Determine the [X, Y] coordinate at the center of the cell enclosing the given text.  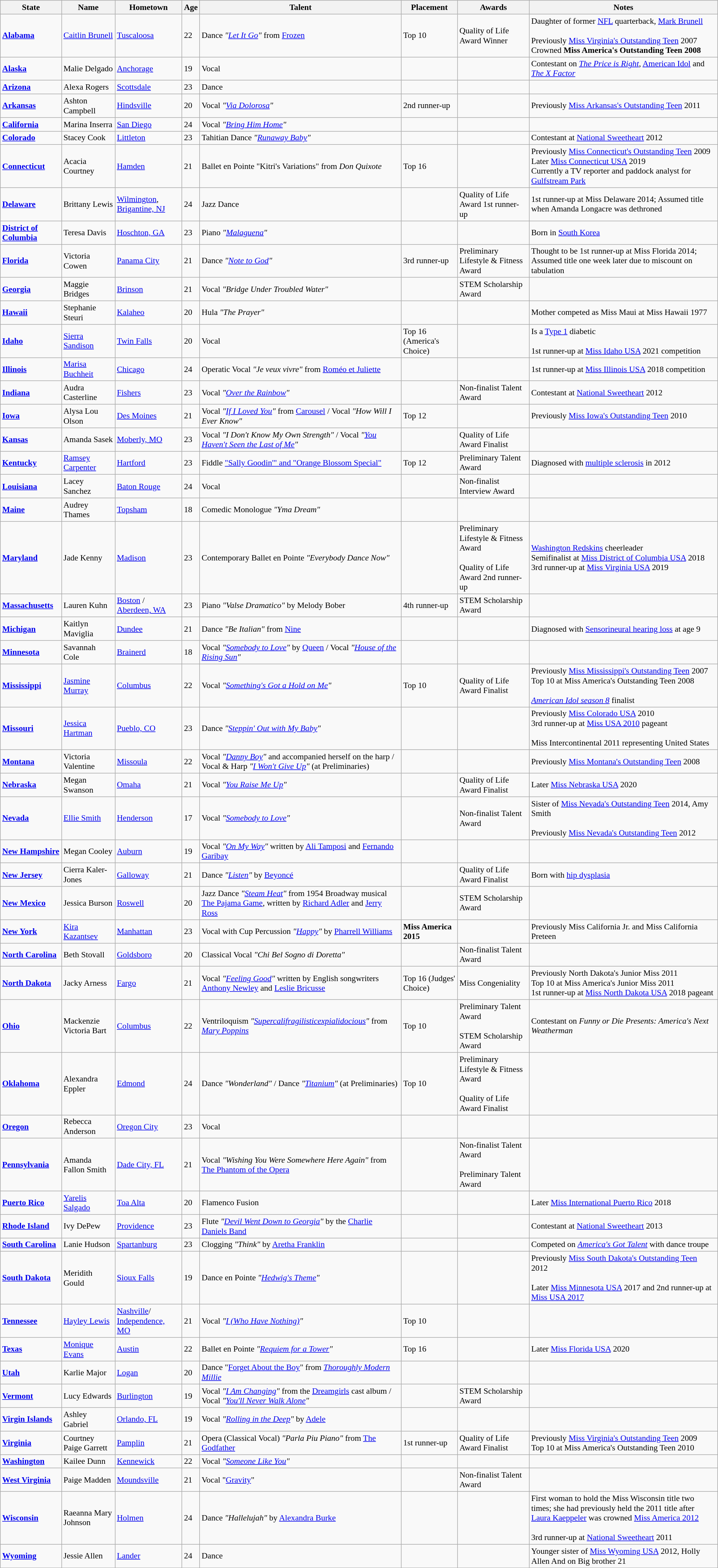
Delaware [31, 205]
Ashton Campbell [88, 106]
Hindsville [149, 106]
New York [31, 932]
Ashley Gabriel [88, 1420]
Born with hip dysplasia [623, 875]
Illinois [31, 369]
2nd runner-up [430, 106]
Maine [31, 510]
Fiddle "Sally Goodin'" and "Orange Blossom Special" [300, 463]
Karlie Major [88, 1372]
Non-finalist Interview Award [493, 487]
Amanda Sasek [88, 440]
Oregon City [149, 1126]
Dance "Be Italian" from Nine [300, 629]
Vermont [31, 1396]
Massachusetts [31, 605]
Kaitlyn Maviglia [88, 629]
Orlando, FL [149, 1420]
Audra Casterline [88, 393]
Burlington [149, 1396]
North Dakota [31, 983]
Amanda Fallon Smith [88, 1165]
Oklahoma [31, 1083]
Moundsville [149, 1480]
Diagnosed with Sensorineural hearing loss at age 9 [623, 629]
Indiana [31, 393]
Fargo [149, 983]
Hayley Lewis [88, 1321]
Vocal "Bring Him Home" [300, 125]
Victoria Cowen [88, 261]
Hawaii [31, 313]
Ohio [31, 1026]
Toa Alta [149, 1203]
Topsham [149, 510]
Later Miss Nebraska USA 2020 [623, 785]
Courtney Paige Garrett [88, 1443]
Maggie Bridges [88, 290]
Austin [149, 1349]
Preliminary Lifestyle & Fitness Award [493, 261]
Panama City [149, 261]
Jade Kenny [88, 558]
Contestant at National Sweetheart 2013 [623, 1226]
Hometown [149, 7]
Tennessee [31, 1321]
Vocal with Cup Percussion "Happy" by Pharrell Williams [300, 932]
Scottsdale [149, 87]
Jazz Dance "Steam Heat" from 1954 Broadway musical The Pajama Game, written by Richard Adler and Jerry Ross [300, 903]
Ivy DePew [88, 1226]
Henderson [149, 818]
Connecticut [31, 166]
New Jersey [31, 875]
Jessica Hartman [88, 728]
Previously Miss Iowa's Outstanding Teen 2010 [623, 416]
Kentucky [31, 463]
Flamenco Fusion [300, 1203]
Hamden [149, 166]
Sister of Miss Nevada's Outstanding Teen 2014, Amy SmithPreviously Miss Nevada's Outstanding Teen 2012 [623, 818]
Boston / Aberdeen, WA [149, 605]
Pueblo, CO [149, 728]
Georgia [31, 290]
Ballet en Pointe "Kitri's Variations" from Don Quixote [300, 166]
San Diego [149, 125]
Nevada [31, 818]
South Carolina [31, 1245]
Alaska [31, 69]
Lauren Kuhn [88, 605]
Dance "Note to God" [300, 261]
Hartford [149, 463]
Minnesota [31, 652]
Alexa Rogers [88, 87]
Previously Miss Virginia's Outstanding Teen 2009Top 10 at Miss America's Outstanding Teen 2010 [623, 1443]
1st runner-up at Miss Delaware 2014; Assumed title when Amanda Longacre was dethroned [623, 205]
Competed on America's Got Talent with dance troupe [623, 1245]
North Carolina [31, 955]
Wyoming [31, 1556]
Raeanna Mary Johnson [88, 1518]
Opera (Classical Vocal) "Parla Piu Piano" from The Godfather [300, 1443]
West Virginia [31, 1480]
Rhode Island [31, 1226]
Ramsey Carpenter [88, 463]
Littleton [149, 138]
Tahitian Dance "Runaway Baby" [300, 138]
Des Moines [149, 416]
Placement [430, 7]
Notes [623, 7]
Nashville/ Independence, MO [149, 1321]
Dance "Forget About the Boy" from Thoroughly Modern Millie [300, 1372]
Vocal "On My Way" written by Ali Tamposi and Fernando Garibay [300, 851]
New Hampshire [31, 851]
Nebraska [31, 785]
Vocal "Somebody to Love" [300, 818]
Vocal "Someone Like You" [300, 1462]
Dance "Listen" by Beyoncé [300, 875]
Jazz Dance [300, 205]
Preliminary Talent Award [493, 463]
Yarelis Salgado [88, 1203]
Vocal "You Raise Me Up" [300, 785]
Non-finalist Talent AwardPreliminary Talent Award [493, 1165]
Awards [493, 7]
Vocal "If I Loved You" from Carousel / Vocal "How Will I Ever Know" [300, 416]
Name [88, 7]
Clogging "Think" by Aretha Franklin [300, 1245]
Alabama [31, 36]
Michigan [31, 629]
Alysa Lou Olson [88, 416]
Baton Rouge [149, 487]
Florida [31, 261]
Dance "Steppin' Out with My Baby" [300, 728]
Auburn [149, 851]
Fishers [149, 393]
Vocal "Somebody to Love" by Queen / Vocal "House of the Rising Sun" [300, 652]
Chicago [149, 369]
Teresa Davis [88, 233]
Vocal "Rolling in the Deep" by Adele [300, 1420]
Top 16 (Judges' Choice) [430, 983]
Arizona [31, 87]
Contemporary Ballet en Pointe "Everybody Dance Now" [300, 558]
State [31, 7]
Sioux Falls [149, 1278]
Twin Falls [149, 341]
Lander [149, 1556]
Preliminary Lifestyle & Fitness AwardQuality of Life Award Finalist [493, 1083]
Previously Miss Colorado USA 20103rd runner-up at Miss USA 2010 pageant Miss Intercontinental 2011 representing United States [623, 728]
Megan Cooley [88, 851]
Colorado [31, 138]
Dance "Wonderland" / Dance "Titanium" (at Preliminaries) [300, 1083]
Beth Stovall [88, 955]
Lanie Hudson [88, 1245]
Virgin Islands [31, 1420]
Previously North Dakota's Junior Miss 2011Top 10 at Miss America's Junior Miss 20111st runner-up at Miss North Dakota USA 2018 pageant [623, 983]
Meridith Gould [88, 1278]
Texas [31, 1349]
Vocal "Feeling Good" written by English songwriters Anthony Newley and Leslie Bricusse [300, 983]
New Mexico [31, 903]
Vocal "Via Dolorosa" [300, 106]
Savannah Cole [88, 652]
Madison [149, 558]
Previously Miss Connecticut's Outstanding Teen 2009Later Miss Connecticut USA 2019Currently a TV reporter and paddock analyst for Gulfstream Park [623, 166]
Missouri [31, 728]
Marina Inserra [88, 125]
4th runner-up [430, 605]
Previously Miss Montana's Outstanding Teen 2008 [623, 762]
Contestant on Funny or Die Presents: America's Next Weatherman [623, 1026]
Arkansas [31, 106]
Washington Redskins cheerleaderSemifinalist at Miss District of Columbia USA 20183rd runner-up at Miss Virginia USA 2019 [623, 558]
Alexandra Eppler [88, 1083]
Paige Madden [88, 1480]
Mother competed as Miss Maui at Miss Hawaii 1977 [623, 313]
Iowa [31, 416]
Previously Miss Mississippi's Outstanding Teen 2007Top 10 at Miss America's Outstanding Teen 2008American Idol season 8 finalist [623, 685]
Talent [300, 7]
Edmond [149, 1083]
Vocal "Something's Got a Hold on Me" [300, 685]
Logan [149, 1372]
Piano "Valse Dramatico" by Melody Bober [300, 605]
Ventriloquism "Supercalifragilisticexpialidocious" from Mary Poppins [300, 1026]
Operatic Vocal "Je veux vivre" from Roméo et Juliette [300, 369]
Mackenzie Victoria Bart [88, 1026]
Omaha [149, 785]
Manhattan [149, 932]
Jacky Arness [88, 983]
Previously Miss South Dakota's Outstanding Teen 2012Later Miss Minnesota USA 2017 and 2nd runner-up at Miss USA 2017 [623, 1278]
Contestant on The Price is Right, American Idol and The X Factor [623, 69]
Missoula [149, 762]
17 [191, 818]
Flute "Devil Went Down to Georgia" by the Charlie Daniels Band [300, 1226]
Idaho [31, 341]
Stephanie Steuri [88, 313]
California [31, 125]
Ellie Smith [88, 818]
Quality of Life Award 1st runner-up [493, 205]
Vocal "I Don't Know My Own Strength" / Vocal "You Haven't Seen the Last of Me" [300, 440]
Oregon [31, 1126]
Previously Miss Arkansas's Outstanding Teen 2011 [623, 106]
Moberly, MO [149, 440]
Is a Type 1 diabetic1st runner-up at Miss Idaho USA 2021 competition [623, 341]
Tuscaloosa [149, 36]
Malie Delgado [88, 69]
Kailee Dunn [88, 1462]
Victoria Valentine [88, 762]
Hoschton, GA [149, 233]
Vocal "I (Who Have Nothing)" [300, 1321]
Vocal "Wishing You Were Somewhere Here Again" from The Phantom of the Opera [300, 1165]
Cierra Kaler-Jones [88, 875]
Acacia Courtney [88, 166]
Megan Swanson [88, 785]
Vocal "Over the Rainbow" [300, 393]
District of Columbia [31, 233]
Providence [149, 1226]
Roswell [149, 903]
Younger sister of Miss Wyoming USA 2012, Holly Allen And on Big brother 21 [623, 1556]
Classical Vocal "Chi Bel Sogno di Doretta" [300, 955]
Pennsylvania [31, 1165]
Miss America 2015 [430, 932]
Audrey Thames [88, 510]
Vocal "Danny Boy" and accompanied herself on the harp / Vocal & Harp "I Won't Give Up" (at Preliminaries) [300, 762]
Marisa Buchheit [88, 369]
Louisiana [31, 487]
Spartanburg [149, 1245]
Jessica Burson [88, 903]
Comedic Monologue "Yma Dream" [300, 510]
Lucy Edwards [88, 1396]
Anchorage [149, 69]
Kalaheo [149, 313]
Previously Miss California Jr. and Miss California Preteen [623, 932]
Brainerd [149, 652]
South Dakota [31, 1278]
Utah [31, 1372]
Dundee [149, 629]
Daughter of former NFL quarterback, Mark Brunell Previously Miss Virginia's Outstanding Teen 2007 Crowned Miss America's Outstanding Teen 2008 [623, 36]
Later Miss Florida USA 2020 [623, 1349]
Dance "Let It Go" from Frozen [300, 36]
Virginia [31, 1443]
Jessie Allen [88, 1556]
Wilmington, Brigantine, NJ [149, 205]
Montana [31, 762]
Brittany Lewis [88, 205]
Maryland [31, 558]
Diagnosed with multiple sclerosis in 2012 [623, 463]
Dade City, FL [149, 1165]
Sierra Sandison [88, 341]
Goldsboro [149, 955]
Age [191, 7]
Holmen [149, 1518]
Preliminary Lifestyle & Fitness AwardQuality of Life Award 2nd runner-up [493, 558]
1st runner-up [430, 1443]
Kansas [31, 440]
Vocal "I Am Changing" from the Dreamgirls cast album / Vocal "You'll Never Walk Alone" [300, 1396]
Piano "Malaguena" [300, 233]
Rebecca Anderson [88, 1126]
Thought to be 1st runner-up at Miss Florida 2014; Assumed title one week later due to miscount on tabulation [623, 261]
Kennewick [149, 1462]
Quality of Life Award Winner [493, 36]
Jasmine Murray [88, 685]
Kira Kazantsev [88, 932]
Pamplin [149, 1443]
Hula "The Prayer" [300, 313]
Puerto Rico [31, 1203]
Washington [31, 1462]
Wisconsin [31, 1518]
Dance en Pointe "Hedwig's Theme" [300, 1278]
Vocal "Gravity" [300, 1480]
Caitlin Brunell [88, 36]
Born in South Korea [623, 233]
Dance "Hallelujah" by Alexandra Burke [300, 1518]
Later Miss International Puerto Rico 2018 [623, 1203]
Preliminary Talent Award STEM Scholarship Award [493, 1026]
Galloway [149, 875]
Mississippi [31, 685]
Lacey Sanchez [88, 487]
3rd runner-up [430, 261]
1st runner-up at Miss Illinois USA 2018 competition [623, 369]
Ballet en Pointe "Requiem for a Tower" [300, 1349]
Brinson [149, 290]
Stacey Cook [88, 138]
Monique Evans [88, 1349]
Vocal "Bridge Under Troubled Water" [300, 290]
Top 16 (America's Choice) [430, 341]
Miss Congeniality [493, 983]
